Scan for the cell matching the given text and deliver its [x, y] coordinate at center. 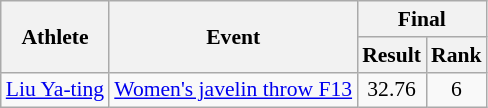
Women's javelin throw F13 [233, 90]
Rank [456, 55]
6 [456, 90]
Liu Ya-ting [55, 90]
32.76 [392, 90]
Result [392, 55]
Athlete [55, 36]
Event [233, 36]
Final [422, 19]
